Detect which cell encompasses the target text, then output its (X, Y) center coordinate. 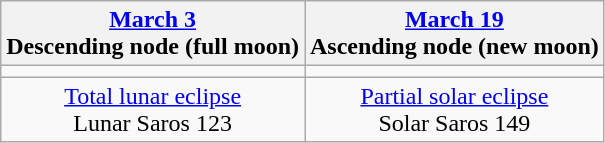
Partial solar eclipseSolar Saros 149 (454, 110)
March 3Descending node (full moon) (153, 34)
March 19Ascending node (new moon) (454, 34)
Total lunar eclipseLunar Saros 123 (153, 110)
